Provide the [x, y] coordinate of the cell's center where the given text is located.  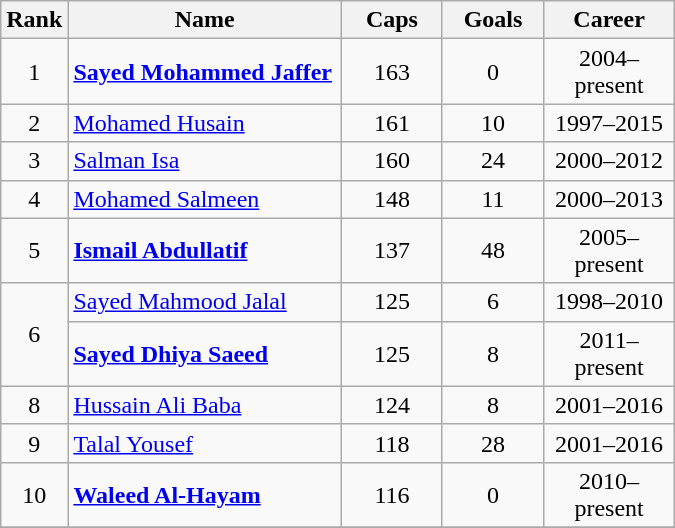
Sayed Mohammed Jaffer [205, 72]
Sayed Dhiya Saeed [205, 354]
160 [392, 161]
2000–2013 [610, 199]
48 [492, 250]
2011–present [610, 354]
3 [34, 161]
Waleed Al-Hayam [205, 494]
Sayed Mahmood Jalal [205, 302]
124 [392, 405]
161 [392, 123]
2010–present [610, 494]
116 [392, 494]
Mohamed Salmeen [205, 199]
148 [392, 199]
2004–present [610, 72]
137 [392, 250]
Salman Isa [205, 161]
1 [34, 72]
2005–present [610, 250]
1998–2010 [610, 302]
9 [34, 443]
Career [610, 20]
163 [392, 72]
2 [34, 123]
Mohamed Husain [205, 123]
28 [492, 443]
Goals [492, 20]
Talal Yousef [205, 443]
24 [492, 161]
118 [392, 443]
2000–2012 [610, 161]
5 [34, 250]
11 [492, 199]
4 [34, 199]
Hussain Ali Baba [205, 405]
1997–2015 [610, 123]
Ismail Abdullatif [205, 250]
Name [205, 20]
Rank [34, 20]
Caps [392, 20]
